Capture the cell that displays the provided text and extract its (x, y) central coordinate. 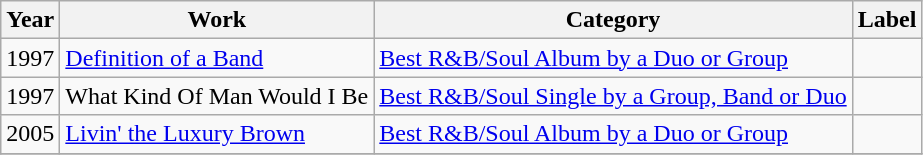
Best R&B/Soul Single by a Group, Band or Duo (613, 96)
Year (30, 20)
Label (887, 20)
Livin' the Luxury Brown (217, 134)
Category (613, 20)
What Kind Of Man Would I Be (217, 96)
Work (217, 20)
2005 (30, 134)
Definition of a Band (217, 58)
